Capture the cell that displays the provided text and extract its (X, Y) central coordinate. 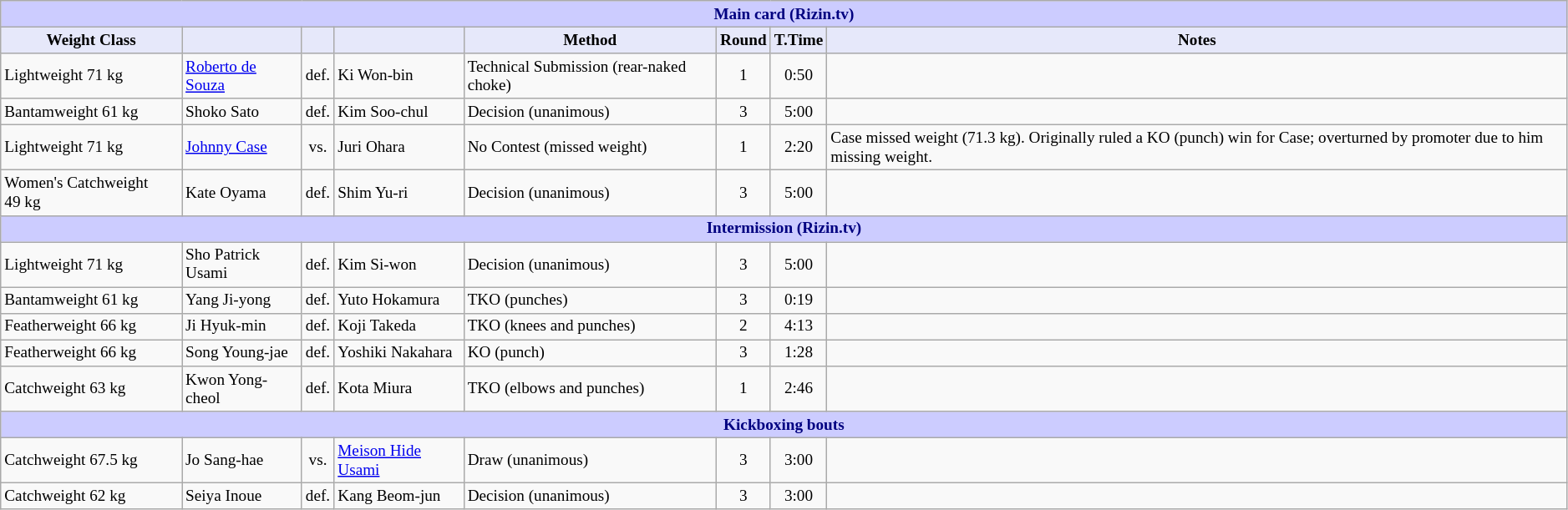
Johnny Case (242, 148)
2:46 (799, 389)
Intermission (Rizin.tv) (784, 229)
2:20 (799, 148)
Kang Beom-jun (399, 497)
Catchweight 67.5 kg (92, 460)
Juri Ohara (399, 148)
Yang Ji-yong (242, 300)
Catchweight 63 kg (92, 389)
TKO (elbows and punches) (590, 389)
Yoshiki Nakahara (399, 353)
Kate Oyama (242, 193)
Kwon Yong-cheol (242, 389)
Main card (Rizin.tv) (784, 14)
Catchweight 62 kg (92, 497)
Ji Hyuk-min (242, 326)
Method (590, 40)
Notes (1197, 40)
Case missed weight (71.3 kg). Originally ruled a KO (punch) win for Case; overturned by promoter due to him missing weight. (1197, 148)
2 (743, 326)
Jo Sang-hae (242, 460)
Draw (unanimous) (590, 460)
T.Time (799, 40)
0:50 (799, 76)
KO (punch) (590, 353)
Round (743, 40)
Koji Takeda (399, 326)
Kim Si-won (399, 265)
Roberto de Souza (242, 76)
Kickboxing bouts (784, 425)
Shoko Sato (242, 112)
Meison Hide Usami (399, 460)
No Contest (missed weight) (590, 148)
Kim Soo-chul (399, 112)
Song Young-jae (242, 353)
Technical Submission (rear-naked choke) (590, 76)
Sho Patrick Usami (242, 265)
1:28 (799, 353)
Seiya Inoue (242, 497)
TKO (knees and punches) (590, 326)
Weight Class (92, 40)
Kota Miura (399, 389)
TKO (punches) (590, 300)
Yuto Hokamura (399, 300)
4:13 (799, 326)
0:19 (799, 300)
Shim Yu-ri (399, 193)
Women's Catchweight 49 kg (92, 193)
Ki Won-bin (399, 76)
